Provide the (x, y) coordinate of the cell's center where the given text is located.  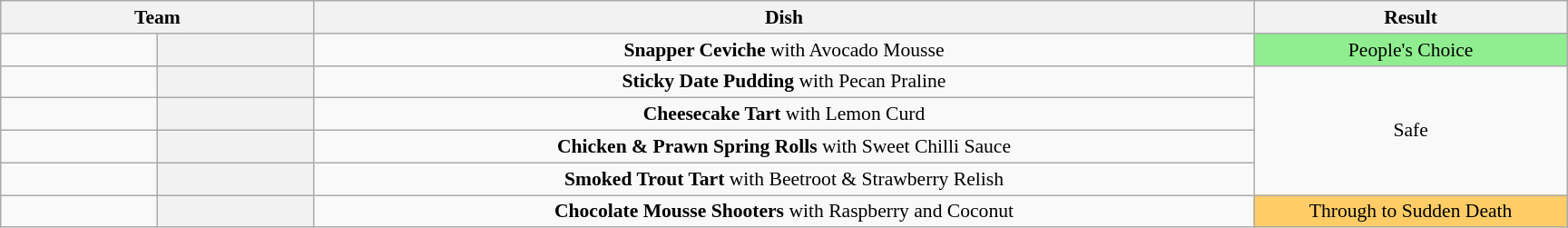
Through to Sudden Death (1410, 212)
Result (1410, 17)
Dish (784, 17)
People's Choice (1410, 50)
Smoked Trout Tart with Beetroot & Strawberry Relish (784, 179)
Snapper Ceviche with Avocado Mousse (784, 50)
Team (158, 17)
Sticky Date Pudding with Pecan Praline (784, 82)
Chicken & Prawn Spring Rolls with Sweet Chilli Sauce (784, 147)
Safe (1410, 130)
Chocolate Mousse Shooters with Raspberry and Coconut (784, 212)
Cheesecake Tart with Lemon Curd (784, 114)
